Identify which cell holds the provided text, then report its (X, Y) central coordinate. 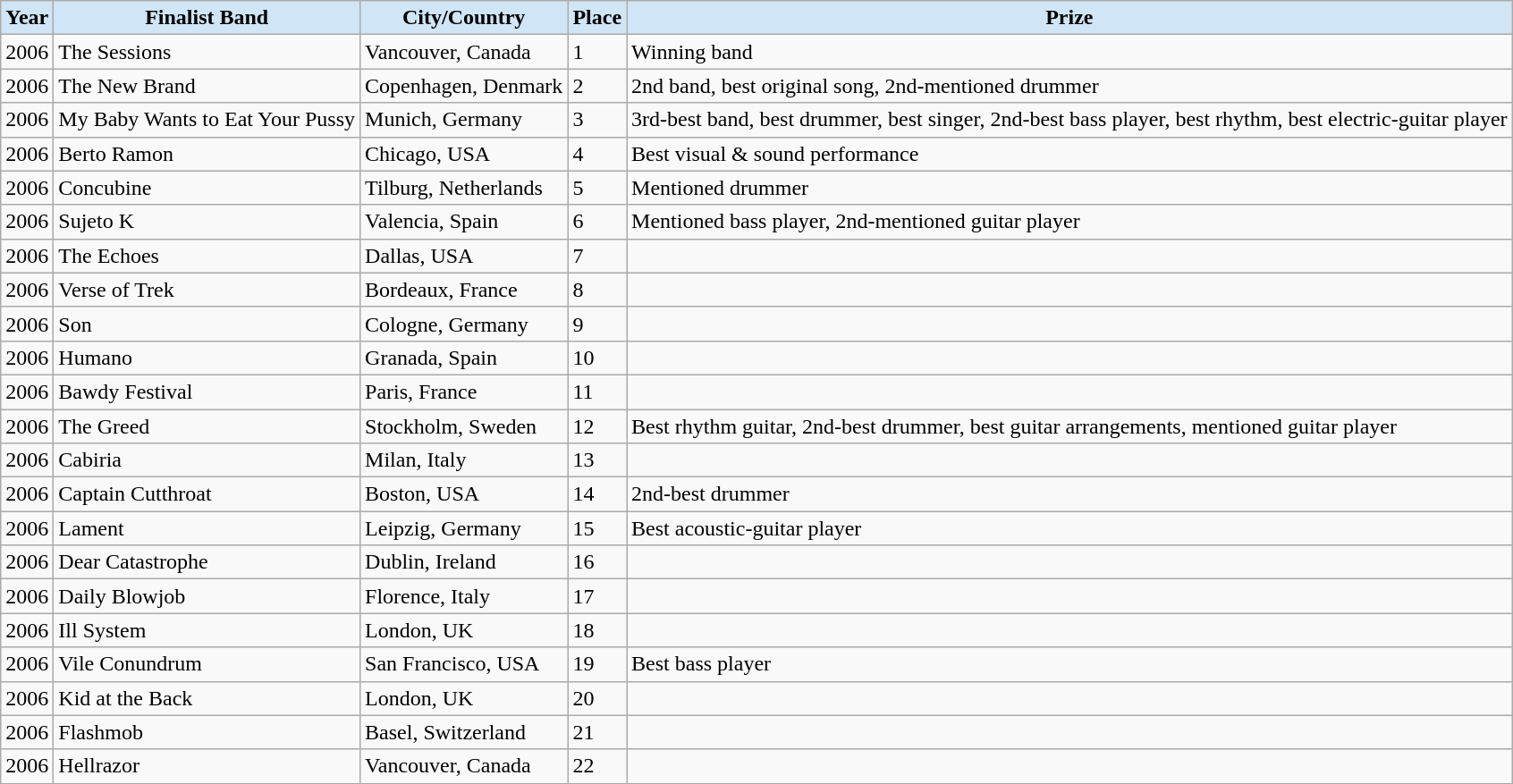
Daily Blowjob (207, 596)
Prize (1069, 18)
Best rhythm guitar, 2nd-best drummer, best guitar arrangements, mentioned guitar player (1069, 426)
15 (597, 528)
The Echoes (207, 256)
Chicago, USA (464, 154)
5 (597, 188)
Florence, Italy (464, 596)
Mentioned bass player, 2nd-mentioned guitar player (1069, 222)
20 (597, 698)
My Baby Wants to Eat Your Pussy (207, 120)
1 (597, 52)
Valencia, Spain (464, 222)
Son (207, 324)
Cologne, Germany (464, 324)
Best acoustic-guitar player (1069, 528)
13 (597, 460)
Humano (207, 358)
Tilburg, Netherlands (464, 188)
16 (597, 562)
2nd band, best original song, 2nd-mentioned drummer (1069, 86)
Leipzig, Germany (464, 528)
9 (597, 324)
Finalist Band (207, 18)
Bordeaux, France (464, 290)
Vile Conundrum (207, 664)
Sujeto K (207, 222)
Flashmob (207, 732)
7 (597, 256)
Copenhagen, Denmark (464, 86)
19 (597, 664)
Basel, Switzerland (464, 732)
Mentioned drummer (1069, 188)
Paris, France (464, 392)
Granada, Spain (464, 358)
Captain Cutthroat (207, 494)
Dear Catastrophe (207, 562)
22 (597, 766)
Stockholm, Sweden (464, 426)
Best visual & sound performance (1069, 154)
Place (597, 18)
6 (597, 222)
10 (597, 358)
Hellrazor (207, 766)
Munich, Germany (464, 120)
3rd-best band, best drummer, best singer, 2nd-best bass player, best rhythm, best electric-guitar player (1069, 120)
12 (597, 426)
14 (597, 494)
2nd-best drummer (1069, 494)
The Sessions (207, 52)
Berto Ramon (207, 154)
8 (597, 290)
San Francisco, USA (464, 664)
Kid at the Back (207, 698)
Dallas, USA (464, 256)
The Greed (207, 426)
Winning band (1069, 52)
Cabiria (207, 460)
Boston, USA (464, 494)
City/Country (464, 18)
Best bass player (1069, 664)
Ill System (207, 630)
The New Brand (207, 86)
Verse of Trek (207, 290)
Bawdy Festival (207, 392)
11 (597, 392)
3 (597, 120)
Milan, Italy (464, 460)
18 (597, 630)
17 (597, 596)
2 (597, 86)
21 (597, 732)
Dublin, Ireland (464, 562)
Lament (207, 528)
4 (597, 154)
Concubine (207, 188)
Year (27, 18)
